Provide the (X, Y) coordinate of the cell's center where the given text is located.  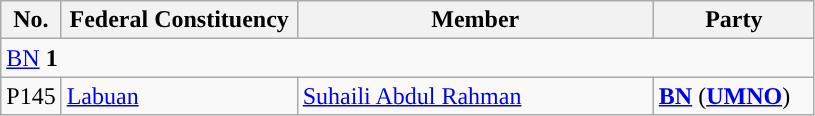
Party (734, 20)
BN (UMNO) (734, 96)
Labuan (179, 96)
Federal Constituency (179, 20)
BN 1 (408, 58)
No. (31, 20)
P145 (31, 96)
Member (475, 20)
Suhaili Abdul Rahman (475, 96)
